Provide the [X, Y] coordinate of the cell's center where the given text is located.  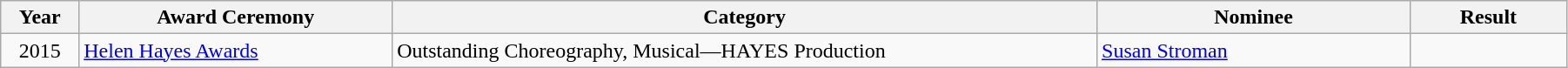
2015 [40, 51]
Award Ceremony [236, 17]
Year [40, 17]
Helen Hayes Awards [236, 51]
Category [745, 17]
Outstanding Choreography, Musical—HAYES Production [745, 51]
Result [1488, 17]
Nominee [1254, 17]
Susan Stroman [1254, 51]
